Return the (X, Y) coordinate for the center point of the cell that contains the specified text.  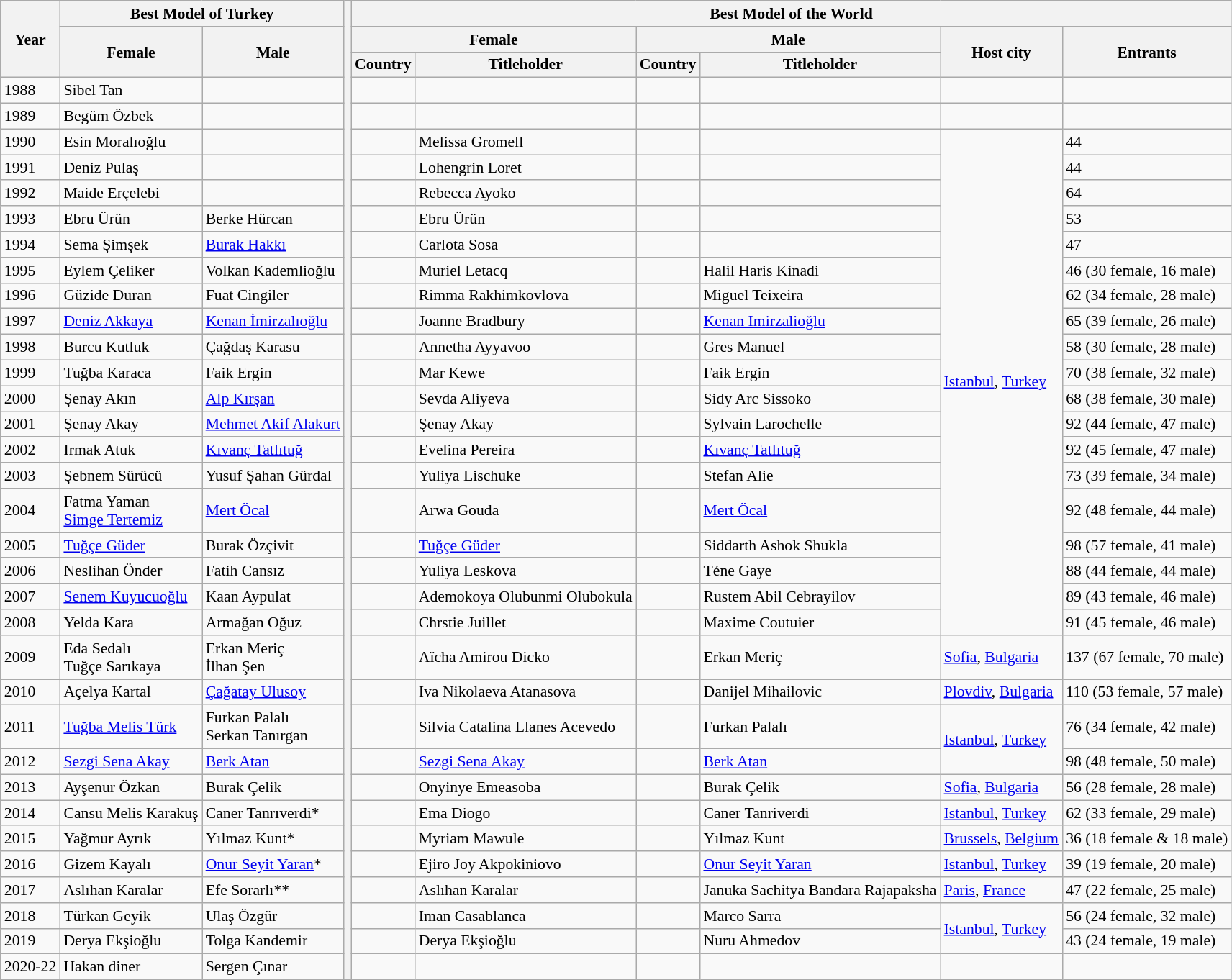
Burak Özçivit (273, 545)
2004 (30, 511)
Evelina Pereira (525, 450)
137 (67 female, 70 male) (1147, 658)
Eylem Çeliker (131, 271)
Sema Şimşek (131, 245)
1994 (30, 245)
Stefan Alie (820, 476)
Year (30, 39)
Aïcha Amirou Dicko (525, 658)
Yelda Kara (131, 622)
110 (53 female, 57 male) (1147, 692)
Ayşenur Özkan (131, 788)
92 (48 female, 44 male) (1147, 511)
Onyinye Emeasoba (525, 788)
43 (24 female, 19 male) (1147, 942)
2009 (30, 658)
91 (45 female, 46 male) (1147, 622)
Arwa Gouda (525, 511)
Marco Sarra (820, 916)
Sylvain Larochelle (820, 425)
2005 (30, 545)
2019 (30, 942)
Açelya Kartal (131, 692)
Yuliya Lischuke (525, 476)
2006 (30, 571)
Halil Haris Kinadi (820, 271)
Neslihan Önder (131, 571)
62 (33 female, 29 male) (1147, 813)
2000 (30, 399)
Tuğba Melis Türk (131, 727)
Best Model of the World (792, 14)
46 (30 female, 16 male) (1147, 271)
65 (39 female, 26 male) (1147, 322)
Carlota Sosa (525, 245)
Deniz Pulaş (131, 168)
Paris, France (1002, 890)
Fatih Cansız (273, 571)
70 (38 female, 32 male) (1147, 373)
Joanne Bradbury (525, 322)
Onur Seyit Yaran (820, 865)
1999 (30, 373)
Chrstie Juillet (525, 622)
Sibel Tan (131, 91)
Siddarth Ashok Shukla (820, 545)
1997 (30, 322)
1988 (30, 91)
Erkan Meriçİlhan Şen (273, 658)
53 (1147, 219)
2010 (30, 692)
Burcu Kutluk (131, 348)
Silvia Catalina Llanes Acevedo (525, 727)
1996 (30, 296)
Şebnem Sürücü (131, 476)
68 (38 female, 30 male) (1147, 399)
Kenan Imirzalioğlu (820, 322)
Türkan Geyik (131, 916)
Irmak Atuk (131, 450)
73 (39 female, 34 male) (1147, 476)
Volkan Kademlioğlu (273, 271)
39 (19 female, 20 male) (1147, 865)
64 (1147, 194)
Best Model of Turkey (201, 14)
1995 (30, 271)
Mehmet Akif Alakurt (273, 425)
Maide Erçelebi (131, 194)
Plovdiv, Bulgaria (1002, 692)
Senem Kuyucuoğlu (131, 597)
Alp Kırşan (273, 399)
Esin Moralıoğlu (131, 142)
2003 (30, 476)
56 (24 female, 32 male) (1147, 916)
88 (44 female, 44 male) (1147, 571)
36 (18 female & 18 male) (1147, 839)
Iman Casablanca (525, 916)
2015 (30, 839)
Furkan PalalıSerkan Tanırgan (273, 727)
Entrants (1147, 52)
Lohengrin Loret (525, 168)
76 (34 female, 42 male) (1147, 727)
2018 (30, 916)
Eda SedalıTuğçe Sarıkaya (131, 658)
Kenan İmirzalıoğlu (273, 322)
58 (30 female, 28 male) (1147, 348)
Ademokoya Olubunmi Olubokula (525, 597)
2016 (30, 865)
Myriam Mawule (525, 839)
Sergen Çınar (273, 967)
Yağmur Ayrık (131, 839)
Armağan Oğuz (273, 622)
2017 (30, 890)
Caner Tanrıverdi* (273, 813)
Muriel Letacq (525, 271)
Caner Tanriverdi (820, 813)
Fatma YamanSimge Tertemiz (131, 511)
89 (43 female, 46 male) (1147, 597)
1990 (30, 142)
56 (28 female, 28 male) (1147, 788)
Erkan Meriç (820, 658)
98 (57 female, 41 male) (1147, 545)
Şenay Akın (131, 399)
2014 (30, 813)
2008 (30, 622)
Yuliya Leskova (525, 571)
92 (44 female, 47 male) (1147, 425)
2020-22 (30, 967)
Çağatay Ulusoy (273, 692)
Rustem Abil Cebrayilov (820, 597)
Tuğba Karaca (131, 373)
Mar Kewe (525, 373)
Ulaş Özgür (273, 916)
1991 (30, 168)
1989 (30, 117)
2013 (30, 788)
Tolga Kandemir (273, 942)
Çağdaş Karasu (273, 348)
Hakan diner (131, 967)
1998 (30, 348)
Yusuf Şahan Gürdal (273, 476)
Annetha Ayyavoo (525, 348)
Nuru Ahmedov (820, 942)
62 (34 female, 28 male) (1147, 296)
Furkan Palalı (820, 727)
Ejiro Joy Akpokiniovo (525, 865)
1993 (30, 219)
Danijel Mihailovic (820, 692)
1992 (30, 194)
Yılmaz Kunt (820, 839)
Deniz Akkaya (131, 322)
Rebecca Ayoko (525, 194)
Yılmaz Kunt* (273, 839)
Gizem Kayalı (131, 865)
Host city (1002, 52)
Rimma Rakhimkovlova (525, 296)
98 (48 female, 50 male) (1147, 762)
Brussels, Belgium (1002, 839)
Ema Diogo (525, 813)
Sevda Aliyeva (525, 399)
2012 (30, 762)
Kaan Aypulat (273, 597)
Melissa Gromell (525, 142)
47 (22 female, 25 male) (1147, 890)
47 (1147, 245)
Güzide Duran (131, 296)
92 (45 female, 47 male) (1147, 450)
2001 (30, 425)
Maxime Coutuier (820, 622)
Begüm Özbek (131, 117)
Onur Seyit Yaran* (273, 865)
Berke Hürcan (273, 219)
Januka Sachitya Bandara Rajapaksha (820, 890)
Efe Sorarlı** (273, 890)
Sidy Arc Sissoko (820, 399)
Cansu Melis Karakuş (131, 813)
Téne Gaye (820, 571)
2011 (30, 727)
Gres Manuel (820, 348)
2007 (30, 597)
2002 (30, 450)
Burak Hakkı (273, 245)
Fuat Cingiler (273, 296)
Iva Nikolaeva Atanasova (525, 692)
Miguel Teixeira (820, 296)
